Return the [x, y] coordinate for the center point of the cell that contains the specified text.  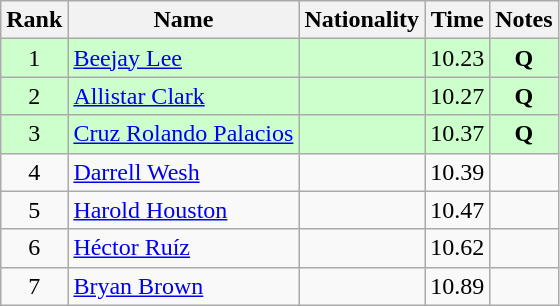
Nationality [362, 20]
2 [34, 96]
Cruz Rolando Palacios [184, 134]
10.89 [458, 286]
7 [34, 286]
Harold Houston [184, 210]
3 [34, 134]
6 [34, 248]
10.37 [458, 134]
5 [34, 210]
10.47 [458, 210]
Allistar Clark [184, 96]
10.27 [458, 96]
Rank [34, 20]
Name [184, 20]
Héctor Ruíz [184, 248]
10.62 [458, 248]
10.39 [458, 172]
Darrell Wesh [184, 172]
Notes [524, 20]
Time [458, 20]
4 [34, 172]
1 [34, 58]
Beejay Lee [184, 58]
Bryan Brown [184, 286]
10.23 [458, 58]
